Identify which cell holds the provided text, then report its (X, Y) central coordinate. 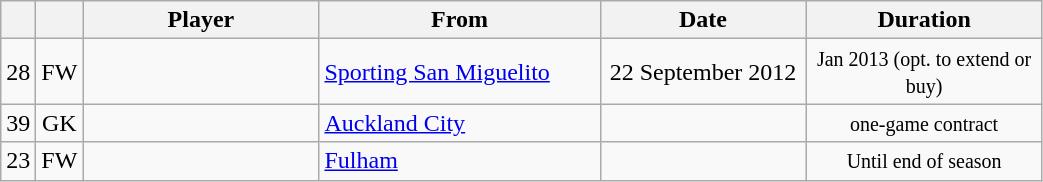
Auckland City (460, 123)
Until end of season (924, 161)
Player (201, 20)
Jan 2013 (opt. to extend or buy) (924, 72)
Date (703, 20)
Fulham (460, 161)
22 September 2012 (703, 72)
28 (18, 72)
GK (60, 123)
Duration (924, 20)
23 (18, 161)
From (460, 20)
Sporting San Miguelito (460, 72)
39 (18, 123)
one-game contract (924, 123)
